Return [X, Y] of the center of cell containing provided text 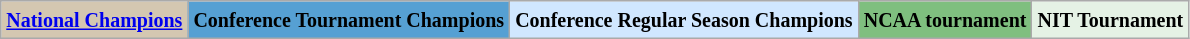
National Champions [94, 20]
NIT Tournament [1110, 20]
Conference Tournament Champions [349, 20]
NCAA tournament [945, 20]
Conference Regular Season Champions [684, 20]
